Pinpoint the cell where the given text exists, returning its [x, y] midpoint coordinate. 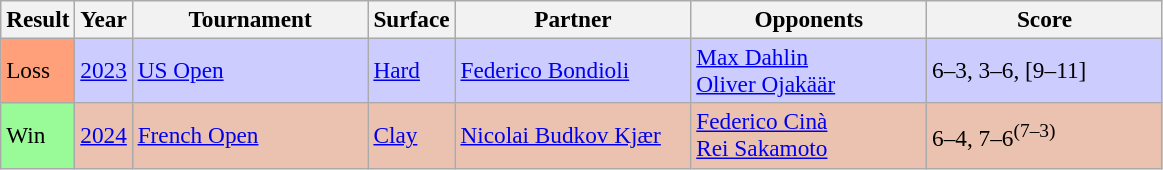
US Open [250, 70]
French Open [250, 136]
Tournament [250, 19]
6–3, 3–6, [9–11] [1045, 70]
Surface [412, 19]
2024 [104, 136]
Win [38, 136]
Federico Cinà Rei Sakamoto [809, 136]
Clay [412, 136]
Max Dahlin Oliver Ojakäär [809, 70]
2023 [104, 70]
Federico Bondioli [573, 70]
Result [38, 19]
6–4, 7–6(7–3) [1045, 136]
Year [104, 19]
Loss [38, 70]
Partner [573, 19]
Score [1045, 19]
Opponents [809, 19]
Nicolai Budkov Kjær [573, 136]
Hard [412, 70]
